Find where the given text appears and provide that cell's center as (x, y) coordinate. 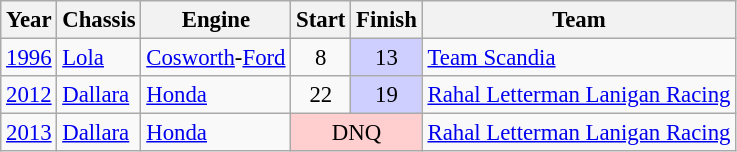
DNQ (356, 133)
Start (321, 20)
Engine (216, 20)
1996 (29, 58)
22 (321, 95)
13 (386, 58)
2013 (29, 133)
2012 (29, 95)
Lola (99, 58)
Chassis (99, 20)
Cosworth-Ford (216, 58)
Finish (386, 20)
Team (579, 20)
8 (321, 58)
Team Scandia (579, 58)
19 (386, 95)
Year (29, 20)
